Determine the (x, y) coordinate at the center of the cell enclosing the given text.  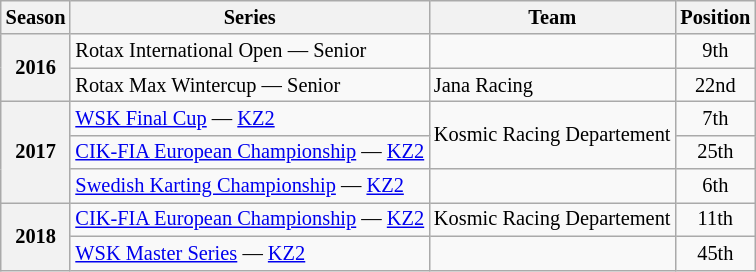
2016 (36, 68)
Team (552, 17)
Jana Racing (552, 85)
WSK Master Series — KZ2 (250, 253)
45th (715, 253)
6th (715, 186)
Series (250, 17)
Rotax International Open — Senior (250, 51)
9th (715, 51)
Rotax Max Wintercup — Senior (250, 85)
2018 (36, 236)
Season (36, 17)
2017 (36, 152)
7th (715, 118)
11th (715, 219)
Position (715, 17)
22nd (715, 85)
Swedish Karting Championship — KZ2 (250, 186)
WSK Final Cup — KZ2 (250, 118)
25th (715, 152)
